Search for the cell housing the specified text and yield its (x, y) center coordinate. 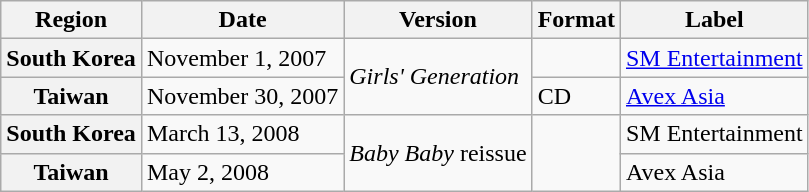
Label (714, 20)
Version (438, 20)
CD (576, 96)
November 1, 2007 (242, 58)
Baby Baby reissue (438, 153)
May 2, 2008 (242, 172)
Region (72, 20)
Format (576, 20)
November 30, 2007 (242, 96)
Girls' Generation (438, 77)
Date (242, 20)
March 13, 2008 (242, 134)
